Search for the cell housing the specified text and yield its (x, y) center coordinate. 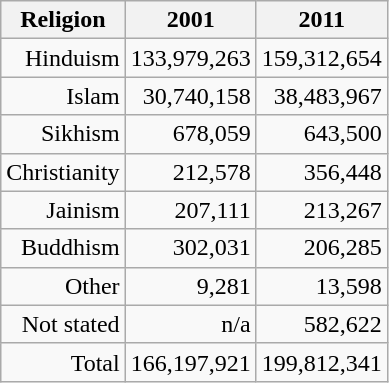
Other (63, 286)
Jainism (63, 210)
166,197,921 (190, 362)
Christianity (63, 172)
356,448 (322, 172)
678,059 (190, 134)
Not stated (63, 324)
643,500 (322, 134)
9,281 (190, 286)
159,312,654 (322, 58)
13,598 (322, 286)
30,740,158 (190, 96)
206,285 (322, 248)
212,578 (190, 172)
207,111 (190, 210)
Buddhism (63, 248)
n/a (190, 324)
Total (63, 362)
199,812,341 (322, 362)
302,031 (190, 248)
582,622 (322, 324)
Religion (63, 20)
38,483,967 (322, 96)
2001 (190, 20)
2011 (322, 20)
Hinduism (63, 58)
213,267 (322, 210)
Sikhism (63, 134)
Islam (63, 96)
133,979,263 (190, 58)
